Extract the (x, y) coordinate from the center of the cell holding the provided text.  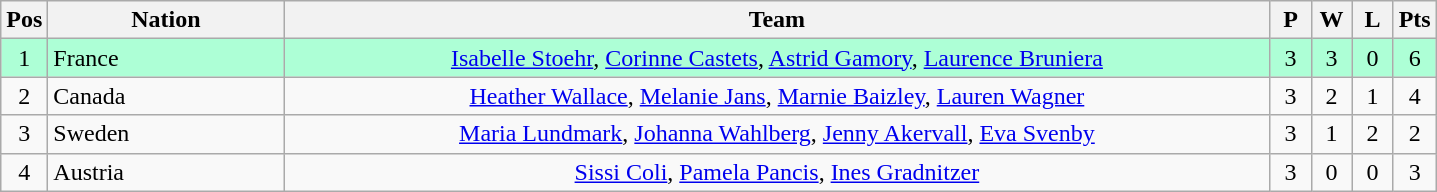
Sweden (166, 134)
Isabelle Stoehr, Corinne Castets, Astrid Gamory, Laurence Bruniera (777, 58)
Pos (24, 20)
Team (777, 20)
W (1332, 20)
6 (1414, 58)
Heather Wallace, Melanie Jans, Marnie Baizley, Lauren Wagner (777, 96)
Pts (1414, 20)
France (166, 58)
Nation (166, 20)
P (1290, 20)
Sissi Coli, Pamela Pancis, Ines Gradnitzer (777, 172)
Austria (166, 172)
Canada (166, 96)
Maria Lundmark, Johanna Wahlberg, Jenny Akervall, Eva Svenby (777, 134)
L (1372, 20)
